Search for the cell housing the specified text and yield its [x, y] center coordinate. 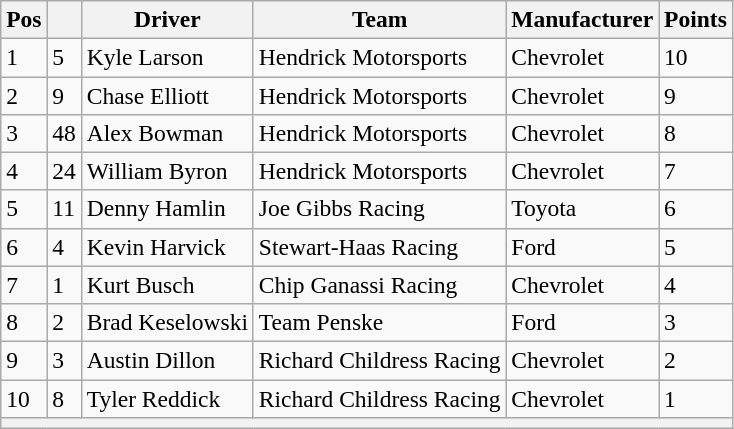
24 [64, 171]
Joe Gibbs Racing [379, 209]
Kurt Busch [167, 285]
Denny Hamlin [167, 209]
Toyota [582, 209]
Pos [24, 19]
Alex Bowman [167, 133]
Manufacturer [582, 19]
Tyler Reddick [167, 398]
48 [64, 133]
Austin Dillon [167, 360]
Stewart-Haas Racing [379, 247]
Driver [167, 19]
Chase Elliott [167, 95]
Points [696, 19]
Team [379, 19]
11 [64, 209]
Kevin Harvick [167, 247]
Kyle Larson [167, 57]
William Byron [167, 171]
Chip Ganassi Racing [379, 285]
Team Penske [379, 322]
Brad Keselowski [167, 322]
